For the text-containing cell, return its midpoint in [x, y] coordinate format. 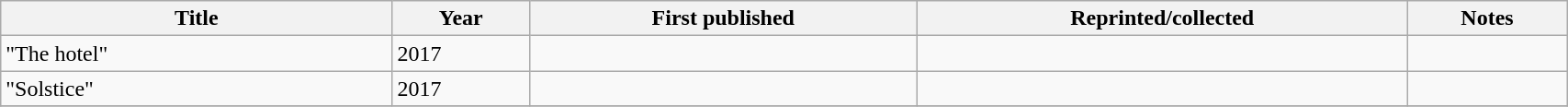
Reprinted/collected [1162, 18]
Title [197, 18]
"The hotel" [197, 53]
Year [461, 18]
First published [724, 18]
"Solstice" [197, 89]
Notes [1486, 18]
